Locate the cell with the specified text and output its [x, y] center coordinate. 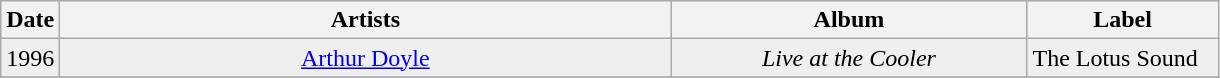
Date [30, 20]
The Lotus Sound [1122, 58]
Arthur Doyle [366, 58]
Artists [366, 20]
Label [1122, 20]
Album [849, 20]
Live at the Cooler [849, 58]
1996 [30, 58]
